Output the [X, Y] coordinate of the center of the cell containing the given text.  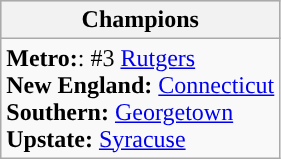
Metro:: #3 RutgersNew England: ConnecticutSouthern: GeorgetownUpstate: Syracuse [140, 98]
Champions [140, 20]
